Scan for the cell matching the given text and deliver its [X, Y] coordinate at center. 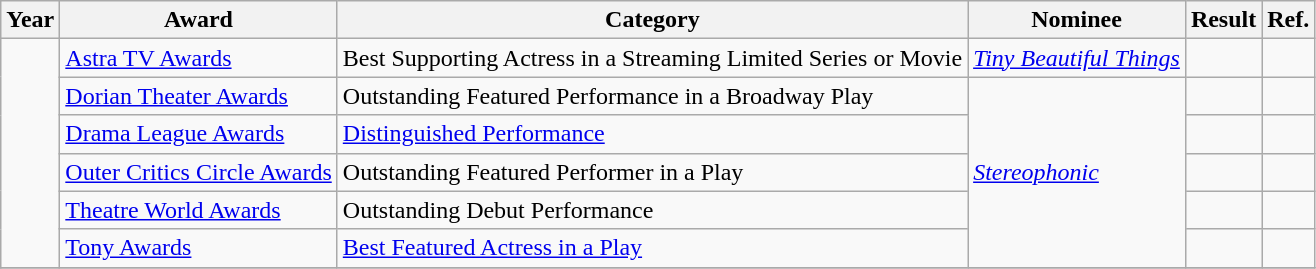
Award [198, 20]
Best Supporting Actress in a Streaming Limited Series or Movie [652, 58]
Outstanding Featured Performer in a Play [652, 172]
Year [30, 20]
Dorian Theater Awards [198, 96]
Result [1223, 20]
Nominee [1077, 20]
Theatre World Awards [198, 210]
Outstanding Featured Performance in a Broadway Play [652, 96]
Drama League Awards [198, 134]
Tiny Beautiful Things [1077, 58]
Outer Critics Circle Awards [198, 172]
Category [652, 20]
Stereophonic [1077, 172]
Best Featured Actress in a Play [652, 248]
Outstanding Debut Performance [652, 210]
Distinguished Performance [652, 134]
Tony Awards [198, 248]
Ref. [1288, 20]
Astra TV Awards [198, 58]
